Search for the cell housing the specified text and yield its (x, y) center coordinate. 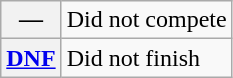
Did not finish (146, 58)
DNF (31, 58)
— (31, 20)
Did not compete (146, 20)
